Return (X, Y) of the center of cell containing provided text 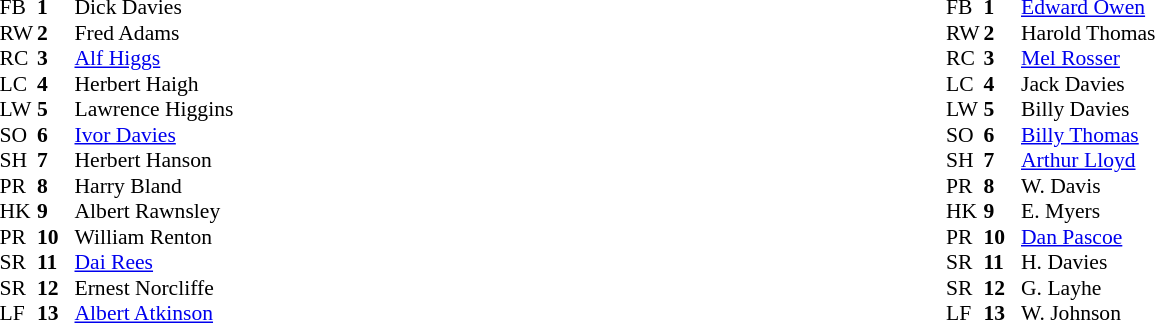
Herbert Haigh (154, 84)
Ivor Davies (154, 135)
Dai Rees (154, 263)
Lawrence Higgins (154, 109)
Fred Adams (154, 33)
William Renton (154, 237)
Harry Bland (154, 186)
Ernest Norcliffe (154, 288)
Herbert Hanson (154, 161)
Albert Rawnsley (154, 211)
Alf Higgs (154, 59)
